Capture the cell that displays the provided text and extract its [X, Y] central coordinate. 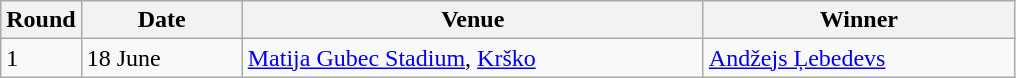
1 [41, 58]
Venue [472, 20]
Round [41, 20]
Date [162, 20]
18 June [162, 58]
Winner [858, 20]
Andžejs Ļebedevs [858, 58]
Matija Gubec Stadium, Krško [472, 58]
